Search for the cell housing the specified text and yield its [x, y] center coordinate. 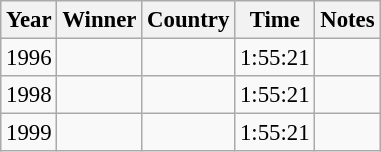
1999 [29, 133]
Winner [100, 20]
Time [275, 20]
Notes [348, 20]
1998 [29, 95]
1996 [29, 58]
Country [188, 20]
Year [29, 20]
